Identify which cell holds the provided text, then report its (x, y) central coordinate. 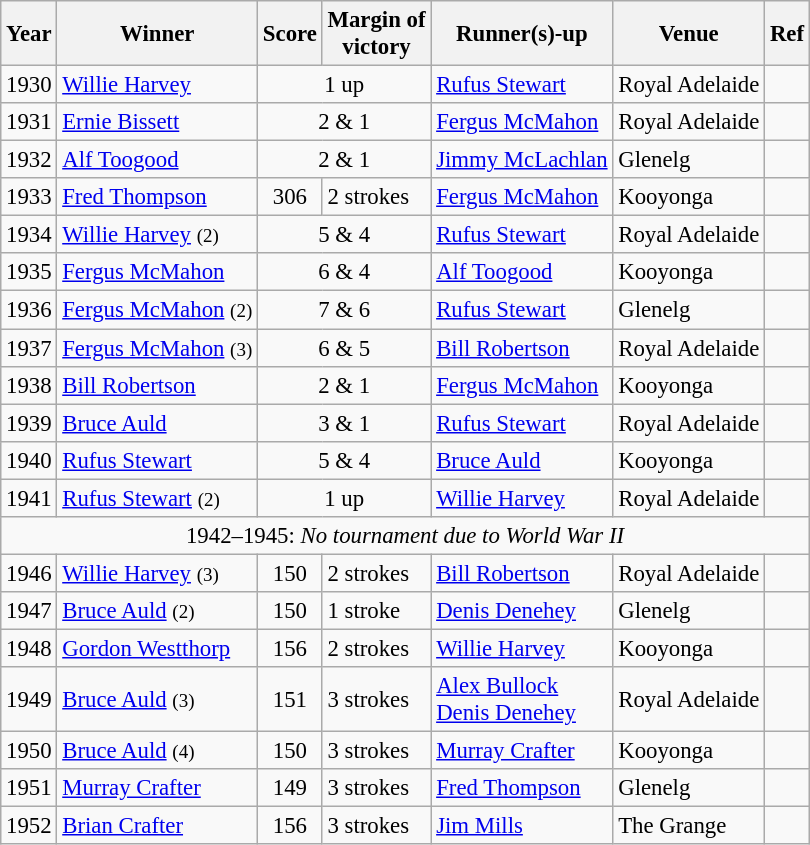
1948 (29, 648)
1940 (29, 460)
1941 (29, 498)
Runner(s)-up (522, 34)
1950 (29, 751)
1937 (29, 348)
1934 (29, 235)
1949 (29, 700)
6 & 4 (344, 273)
Brian Crafter (158, 826)
1942–1945: No tournament due to World War II (406, 536)
Rufus Stewart (2) (158, 498)
1 stroke (376, 611)
151 (290, 700)
Year (29, 34)
1947 (29, 611)
306 (290, 197)
Score (290, 34)
1930 (29, 85)
1932 (29, 160)
1946 (29, 573)
1951 (29, 788)
Ernie Bissett (158, 122)
1933 (29, 197)
Fergus McMahon (3) (158, 348)
Margin ofvictory (376, 34)
Bruce Auld (3) (158, 700)
Ref (788, 34)
1935 (29, 273)
The Grange (689, 826)
1939 (29, 423)
7 & 6 (344, 310)
6 & 5 (344, 348)
Alex Bullock Denis Denehey (522, 700)
Venue (689, 34)
Jimmy McLachlan (522, 160)
Fergus McMahon (2) (158, 310)
149 (290, 788)
1952 (29, 826)
Denis Denehey (522, 611)
Gordon Westthorp (158, 648)
1931 (29, 122)
Bruce Auld (2) (158, 611)
Bruce Auld (4) (158, 751)
1936 (29, 310)
Winner (158, 34)
1938 (29, 385)
Willie Harvey (2) (158, 235)
Jim Mills (522, 826)
Willie Harvey (3) (158, 573)
3 & 1 (344, 423)
